Detect which cell encompasses the target text, then output its (x, y) center coordinate. 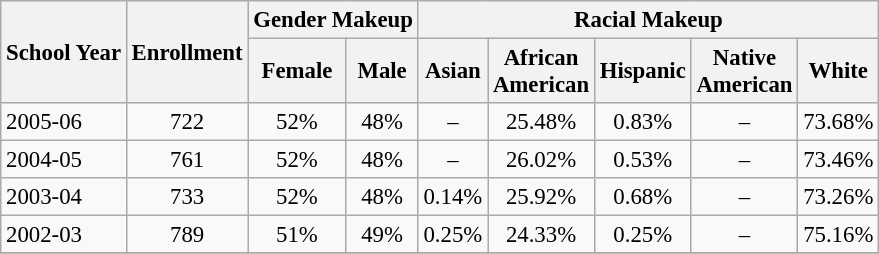
761 (187, 160)
2002-03 (64, 235)
24.33% (542, 235)
51% (297, 235)
African American (542, 72)
789 (187, 235)
White (838, 72)
2004-05 (64, 160)
722 (187, 122)
0.14% (452, 197)
0.68% (642, 197)
Male (382, 72)
Native American (744, 72)
0.83% (642, 122)
73.46% (838, 160)
73.26% (838, 197)
Hispanic (642, 72)
School Year (64, 52)
49% (382, 235)
733 (187, 197)
26.02% (542, 160)
Gender Makeup (333, 20)
0.53% (642, 160)
Female (297, 72)
Asian (452, 72)
Racial Makeup (648, 20)
25.92% (542, 197)
2005-06 (64, 122)
73.68% (838, 122)
2003-04 (64, 197)
75.16% (838, 235)
25.48% (542, 122)
Enrollment (187, 52)
